For the text-containing cell, return its midpoint in (x, y) coordinate format. 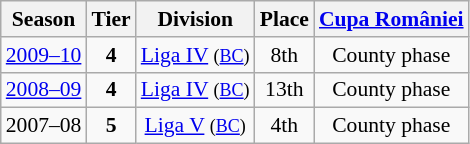
Division (196, 19)
13th (284, 90)
Tier (110, 19)
8th (284, 55)
2008–09 (44, 90)
Liga V (BC) (196, 126)
Season (44, 19)
Cupa României (392, 19)
5 (110, 126)
Place (284, 19)
2007–08 (44, 126)
4th (284, 126)
2009–10 (44, 55)
